Output the (X, Y) coordinate of the center of the cell containing the given text.  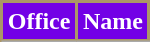
Office (40, 22)
Name (114, 22)
